For the text-containing cell, return its midpoint in (x, y) coordinate format. 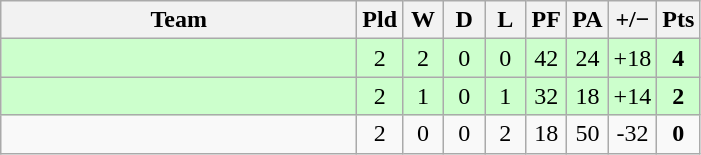
32 (546, 96)
Team (179, 20)
L (506, 20)
4 (678, 58)
24 (588, 58)
+18 (632, 58)
50 (588, 134)
-32 (632, 134)
+14 (632, 96)
PA (588, 20)
W (424, 20)
Pld (380, 20)
PF (546, 20)
+/− (632, 20)
Pts (678, 20)
D (464, 20)
42 (546, 58)
